Extract the [X, Y] coordinate from the center of the cell holding the provided text.  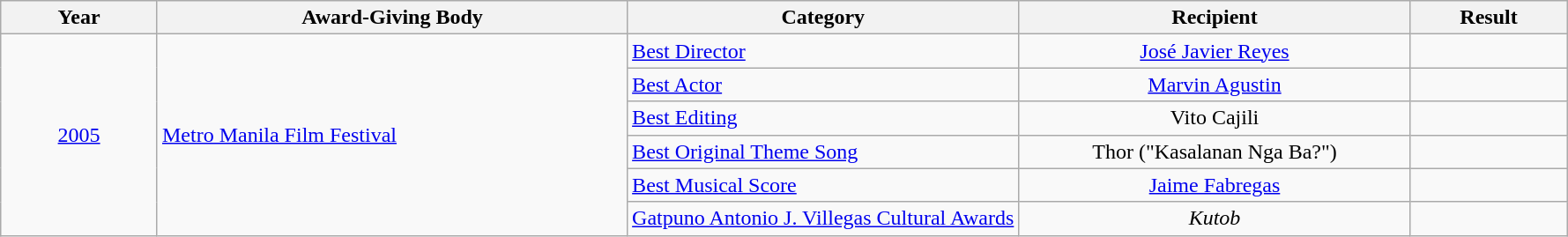
2005 [79, 135]
Marvin Agustin [1215, 85]
Best Original Theme Song [823, 152]
Category [823, 18]
Result [1489, 18]
Best Director [823, 51]
Year [79, 18]
Best Editing [823, 118]
Kutob [1215, 218]
Jaime Fabregas [1215, 185]
Best Musical Score [823, 185]
Gatpuno Antonio J. Villegas Cultural Awards [823, 218]
Vito Cajili [1215, 118]
José Javier Reyes [1215, 51]
Recipient [1215, 18]
Best Actor [823, 85]
Thor ("Kasalanan Nga Ba?") [1215, 152]
Award-Giving Body [391, 18]
Metro Manila Film Festival [391, 135]
